Identify which cell holds the provided text, then report its [X, Y] central coordinate. 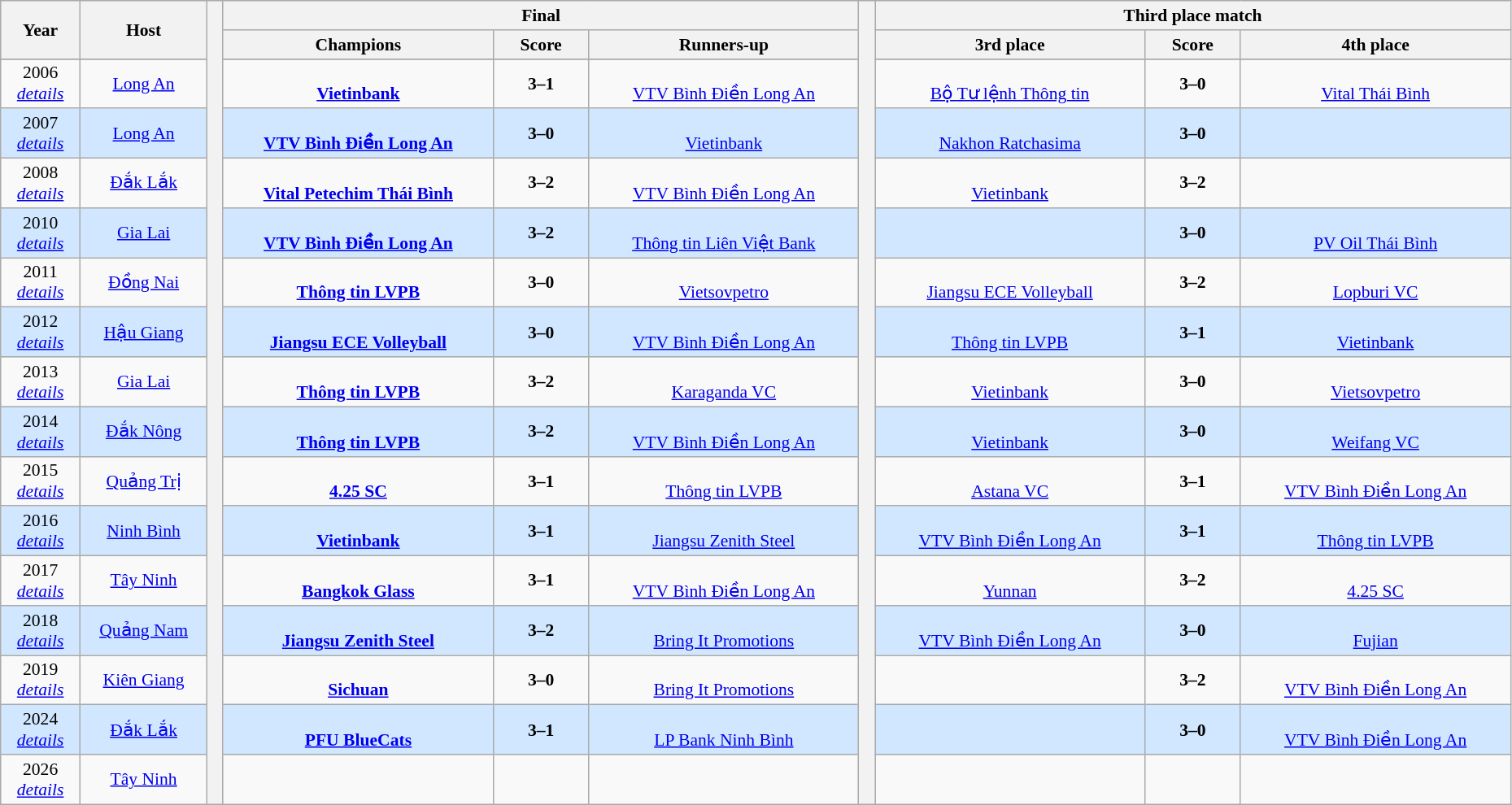
2017details [41, 581]
2010details [41, 233]
Đồng Nai [143, 283]
2007details [41, 133]
2019details [41, 680]
Sichuan [358, 680]
Hậu Giang [143, 332]
Karaganda VC [724, 382]
Bangkok Glass [358, 581]
Vital Thái Bình [1375, 83]
Lopburi VC [1375, 283]
Final [541, 15]
2012details [41, 332]
Weifang VC [1375, 431]
3rd place [1010, 45]
2024details [41, 730]
Ninh Bình [143, 532]
LP Bank Ninh Bình [724, 730]
4th place [1375, 45]
Quảng Nam [143, 631]
Runners-up [724, 45]
2015details [41, 481]
2016details [41, 532]
Host [143, 29]
Kiên Giang [143, 680]
Fujian [1375, 631]
Astana VC [1010, 481]
Year [41, 29]
2014details [41, 431]
2018details [41, 631]
Bộ Tư lệnh Thông tin [1010, 83]
2013details [41, 382]
Quảng Trị [143, 481]
PV Oil Thái Bình [1375, 233]
2008details [41, 184]
Thông tin Liên Việt Bank [724, 233]
Champions [358, 45]
Vital Petechim Thái Bình [358, 184]
Third place match [1193, 15]
Nakhon Ratchasima [1010, 133]
Đắk Nông [143, 431]
PFU BlueCats [358, 730]
2011details [41, 283]
2006details [41, 83]
2026details [41, 779]
Yunnan [1010, 581]
